Provide the [X, Y] coordinate of the cell's center where the given text is located.  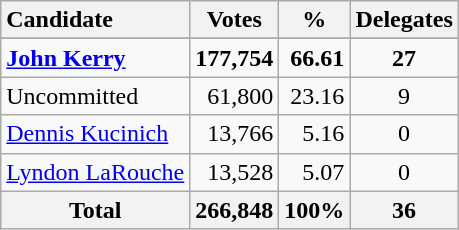
Dennis Kucinich [96, 134]
177,754 [234, 58]
9 [404, 96]
Lyndon LaRouche [96, 172]
5.07 [314, 172]
Candidate [96, 20]
Delegates [404, 20]
Votes [234, 20]
66.61 [314, 58]
266,848 [234, 210]
5.16 [314, 134]
27 [404, 58]
% [314, 20]
61,800 [234, 96]
John Kerry [96, 58]
Total [96, 210]
Uncommitted [96, 96]
23.16 [314, 96]
13,766 [234, 134]
13,528 [234, 172]
36 [404, 210]
100% [314, 210]
